For the text-containing cell, return its midpoint in (X, Y) coordinate format. 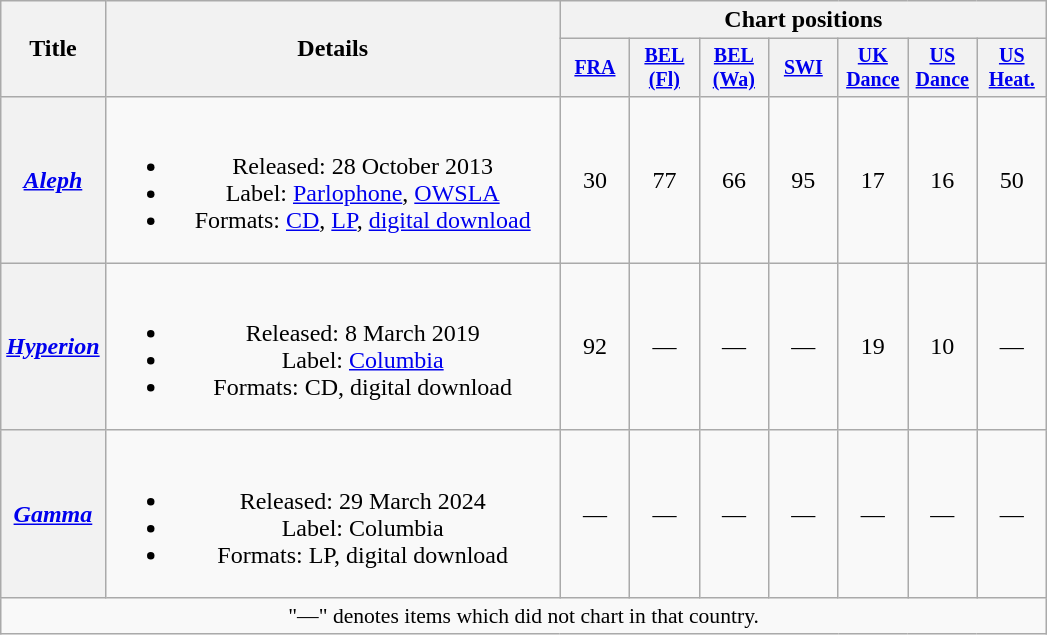
Gamma (53, 514)
BEL(Fl) (664, 68)
SWI (804, 68)
16 (942, 180)
UKDance (872, 68)
19 (872, 346)
77 (664, 180)
Released: 29 March 2024Label: ColumbiaFormats: LP, digital download (332, 514)
USDance (942, 68)
50 (1012, 180)
USHeat. (1012, 68)
17 (872, 180)
Chart positions (803, 20)
Details (332, 49)
Title (53, 49)
FRA (594, 68)
66 (734, 180)
Released: 28 October 2013Label: Parlophone, OWSLAFormats: CD, LP, digital download (332, 180)
Aleph (53, 180)
10 (942, 346)
Hyperion (53, 346)
92 (594, 346)
"—" denotes items which did not chart in that country. (524, 615)
BEL(Wa) (734, 68)
30 (594, 180)
95 (804, 180)
Released: 8 March 2019Label: ColumbiaFormats: CD, digital download (332, 346)
